For the text-containing cell, return its midpoint in [x, y] coordinate format. 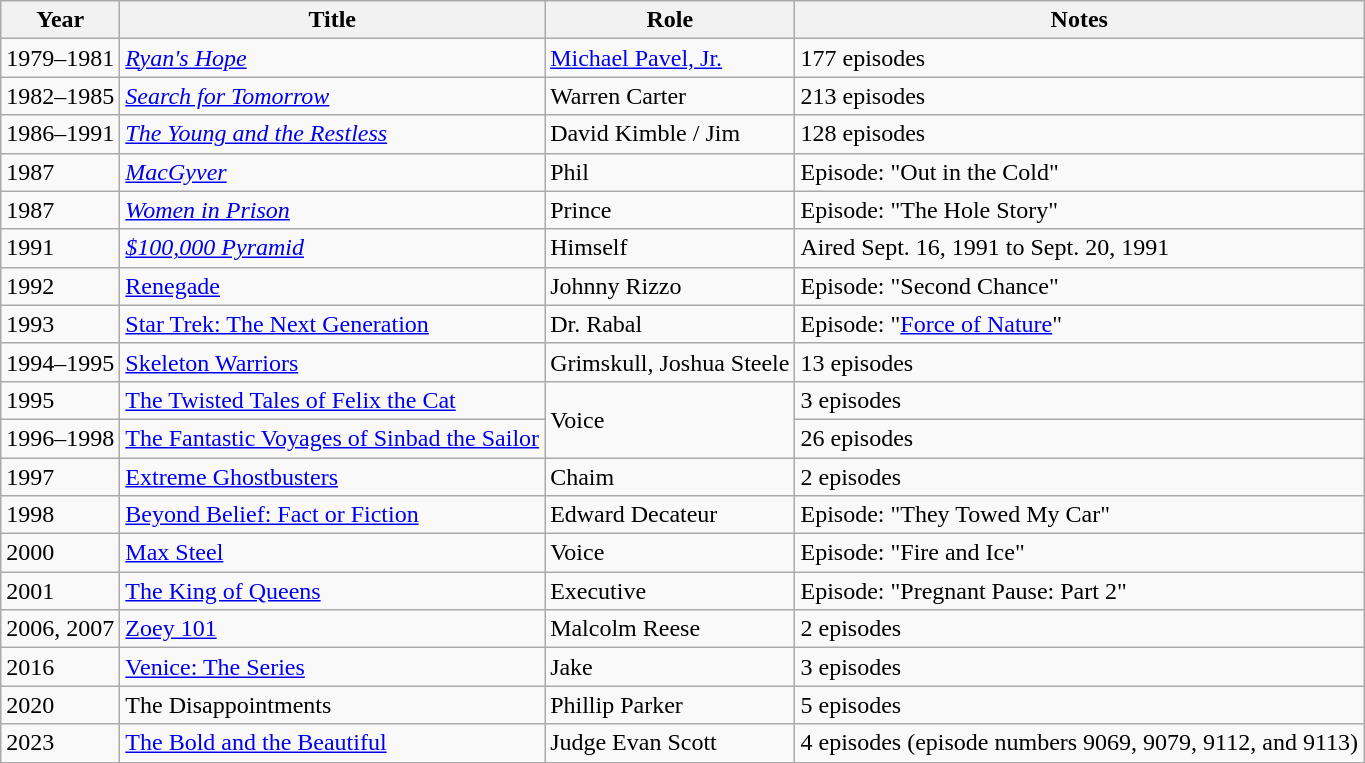
13 episodes [1080, 362]
The Disappointments [332, 705]
Phil [670, 172]
177 episodes [1080, 58]
2016 [60, 667]
Max Steel [332, 553]
Prince [670, 210]
1998 [60, 515]
1982–1985 [60, 96]
1995 [60, 400]
Episode: "Second Chance" [1080, 286]
Notes [1080, 20]
Malcolm Reese [670, 629]
26 episodes [1080, 438]
213 episodes [1080, 96]
1979–1981 [60, 58]
Search for Tomorrow [332, 96]
Beyond Belief: Fact or Fiction [332, 515]
1996–1998 [60, 438]
Episode: "They Towed My Car" [1080, 515]
The Twisted Tales of Felix the Cat [332, 400]
Role [670, 20]
Dr. Rabal [670, 324]
1992 [60, 286]
2006, 2007 [60, 629]
Title [332, 20]
Zoey 101 [332, 629]
Himself [670, 248]
Episode: "Out in the Cold" [1080, 172]
Chaim [670, 477]
Judge Evan Scott [670, 743]
Extreme Ghostbusters [332, 477]
Ryan's Hope [332, 58]
2020 [60, 705]
1986–1991 [60, 134]
Warren Carter [670, 96]
Episode: "Force of Nature" [1080, 324]
Episode: "The Hole Story" [1080, 210]
Grimskull, Joshua Steele [670, 362]
Women in Prison [332, 210]
Michael Pavel, Jr. [670, 58]
Year [60, 20]
David Kimble / Jim [670, 134]
2001 [60, 591]
Johnny Rizzo [670, 286]
Episode: "Pregnant Pause: Part 2" [1080, 591]
Aired Sept. 16, 1991 to Sept. 20, 1991 [1080, 248]
Phillip Parker [670, 705]
Episode: "Fire and Ice" [1080, 553]
2023 [60, 743]
The Fantastic Voyages of Sinbad the Sailor [332, 438]
2000 [60, 553]
1994–1995 [60, 362]
MacGyver [332, 172]
Edward Decateur [670, 515]
The King of Queens [332, 591]
1993 [60, 324]
4 episodes (episode numbers 9069, 9079, 9112, and 9113) [1080, 743]
1991 [60, 248]
Jake [670, 667]
1997 [60, 477]
Executive [670, 591]
Star Trek: The Next Generation [332, 324]
The Young and the Restless [332, 134]
Renegade [332, 286]
5 episodes [1080, 705]
The Bold and the Beautiful [332, 743]
Venice: The Series [332, 667]
Skeleton Warriors [332, 362]
128 episodes [1080, 134]
$100,000 Pyramid [332, 248]
